Locate the cell with the specified text and output its (X, Y) center coordinate. 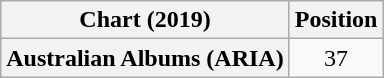
Position (336, 20)
Chart (2019) (145, 20)
Australian Albums (ARIA) (145, 58)
37 (336, 58)
